Output the (X, Y) coordinate of the center of the cell containing the given text.  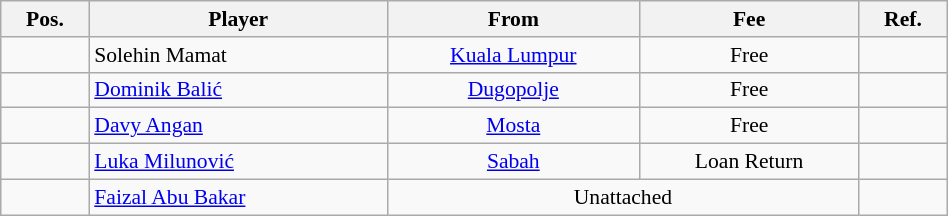
Solehin Mamat (238, 55)
Dominik Balić (238, 90)
Loan Return (750, 162)
Kuala Lumpur (513, 55)
From (513, 19)
Unattached (623, 197)
Dugopolje (513, 90)
Davy Angan (238, 126)
Ref. (904, 19)
Fee (750, 19)
Pos. (45, 19)
Luka Milunović (238, 162)
Sabah (513, 162)
Player (238, 19)
Faizal Abu Bakar (238, 197)
Mosta (513, 126)
